Scan for the cell matching the given text and deliver its (x, y) coordinate at center. 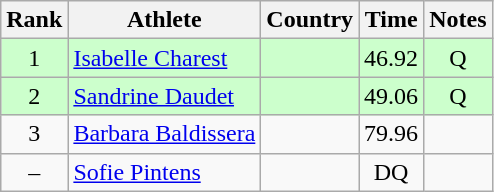
Sandrine Daudet (164, 96)
Notes (458, 20)
49.06 (392, 96)
Isabelle Charest (164, 58)
Time (392, 20)
Athlete (164, 20)
Sofie Pintens (164, 172)
– (34, 172)
1 (34, 58)
79.96 (392, 134)
Country (310, 20)
46.92 (392, 58)
DQ (392, 172)
Barbara Baldissera (164, 134)
2 (34, 96)
Rank (34, 20)
3 (34, 134)
